Capture the cell that displays the provided text and extract its [X, Y] central coordinate. 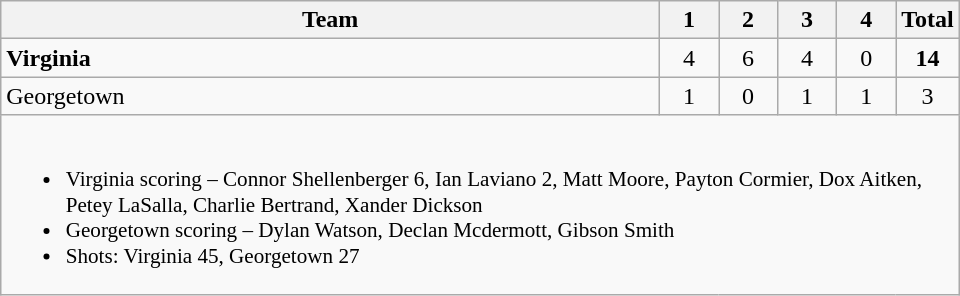
Team [330, 20]
Total [928, 20]
14 [928, 58]
2 [748, 20]
Virginia [330, 58]
6 [748, 58]
Georgetown [330, 96]
